Search for the cell housing the specified text and yield its (x, y) center coordinate. 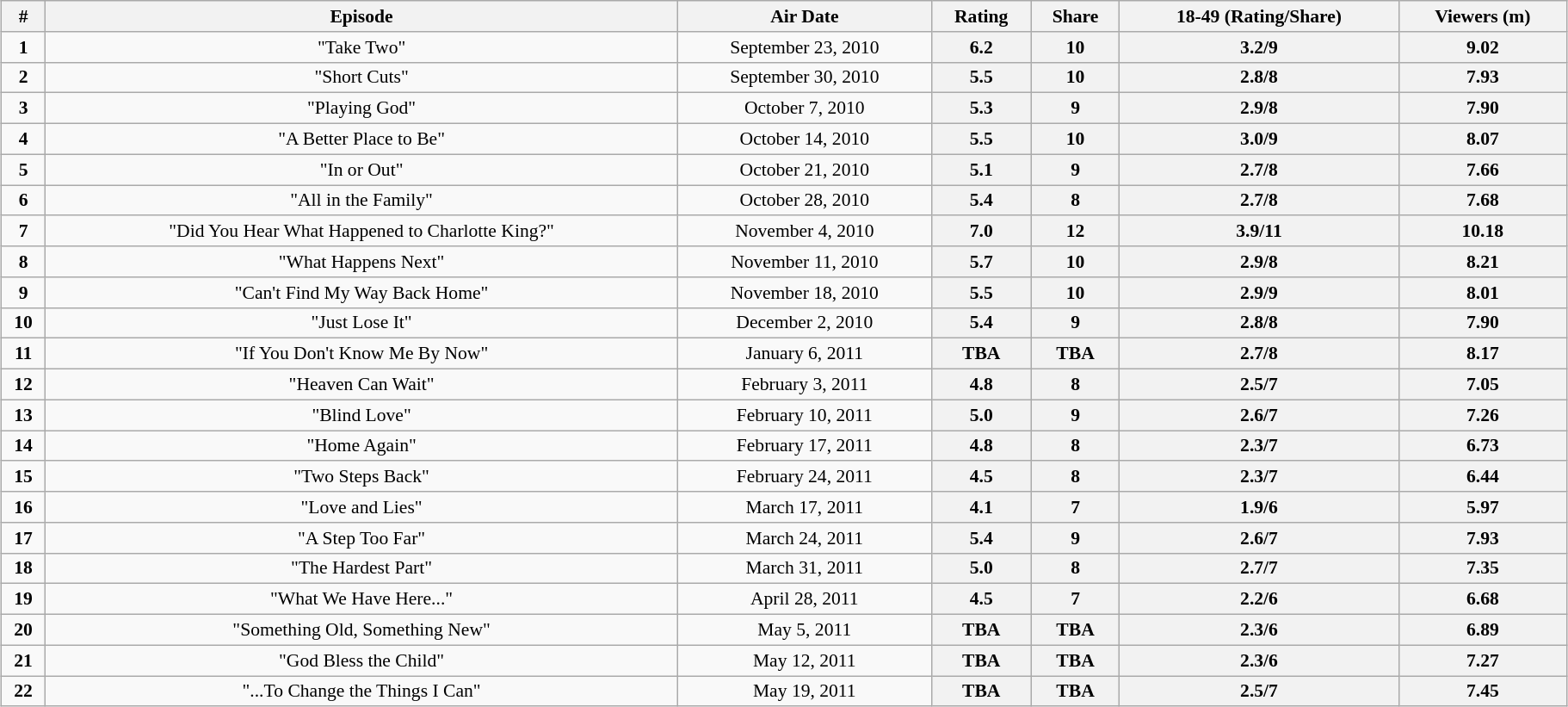
January 6, 2011 (805, 354)
7.27 (1482, 660)
19 (24, 599)
November 18, 2010 (805, 293)
"What Happens Next" (361, 262)
"Take Two" (361, 47)
October 21, 2010 (805, 170)
5.7 (981, 262)
3.2/9 (1260, 47)
15 (24, 477)
7.26 (1482, 415)
3 (24, 109)
2.2/6 (1260, 599)
February 3, 2011 (805, 385)
20 (24, 630)
"A Better Place to Be" (361, 140)
1.9/6 (1260, 507)
"Can't Find My Way Back Home" (361, 293)
5.3 (981, 109)
"Heaven Can Wait" (361, 385)
Episode (361, 16)
18-49 (Rating/Share) (1260, 16)
October 28, 2010 (805, 201)
21 (24, 660)
"...To Change the Things I Can" (361, 691)
"Something Old, Something New" (361, 630)
3.9/11 (1260, 232)
"If You Don't Know Me By Now" (361, 354)
"Blind Love" (361, 415)
October 7, 2010 (805, 109)
2.7/7 (1260, 568)
7.05 (1482, 385)
May 19, 2011 (805, 691)
February 17, 2011 (805, 446)
7.45 (1482, 691)
6.68 (1482, 599)
February 10, 2011 (805, 415)
December 2, 2010 (805, 323)
# (24, 16)
March 24, 2011 (805, 538)
22 (24, 691)
7.66 (1482, 170)
November 11, 2010 (805, 262)
"Just Lose It" (361, 323)
Viewers (m) (1482, 16)
6.44 (1482, 477)
6.2 (981, 47)
7.35 (1482, 568)
5.1 (981, 170)
"God Bless the Child" (361, 660)
"All in the Family" (361, 201)
1 (24, 47)
3.0/9 (1260, 140)
4 (24, 140)
14 (24, 446)
8.07 (1482, 140)
"Love and Lies" (361, 507)
6 (24, 201)
April 28, 2011 (805, 599)
"In or Out" (361, 170)
8.21 (1482, 262)
2.9/9 (1260, 293)
October 14, 2010 (805, 140)
"Two Steps Back" (361, 477)
"Did You Hear What Happened to Charlotte King?" (361, 232)
6.73 (1482, 446)
17 (24, 538)
4.1 (981, 507)
May 5, 2011 (805, 630)
7.0 (981, 232)
Rating (981, 16)
16 (24, 507)
February 24, 2011 (805, 477)
"Short Cuts" (361, 78)
6.89 (1482, 630)
May 12, 2011 (805, 660)
September 23, 2010 (805, 47)
5.97 (1482, 507)
7.68 (1482, 201)
10.18 (1482, 232)
5 (24, 170)
March 17, 2011 (805, 507)
March 31, 2011 (805, 568)
Air Date (805, 16)
18 (24, 568)
"A Step Too Far" (361, 538)
"What We Have Here..." (361, 599)
8.01 (1482, 293)
8.17 (1482, 354)
November 4, 2010 (805, 232)
"The Hardest Part" (361, 568)
"Playing God" (361, 109)
Share (1075, 16)
9.02 (1482, 47)
11 (24, 354)
13 (24, 415)
2 (24, 78)
September 30, 2010 (805, 78)
"Home Again" (361, 446)
